Find where the given text appears and provide that cell's center as (x, y) coordinate. 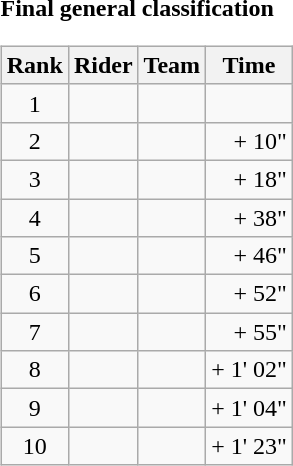
+ 1' 04" (250, 408)
+ 1' 23" (250, 446)
Rank (34, 65)
Team (172, 65)
10 (34, 446)
4 (34, 217)
+ 18" (250, 179)
8 (34, 370)
3 (34, 179)
+ 38" (250, 217)
Time (250, 65)
+ 46" (250, 256)
+ 55" (250, 332)
6 (34, 294)
1 (34, 103)
5 (34, 256)
Rider (103, 65)
7 (34, 332)
+ 52" (250, 294)
+ 1' 02" (250, 370)
9 (34, 408)
2 (34, 141)
+ 10" (250, 141)
